Output the (x, y) coordinate of the center of the cell containing the given text.  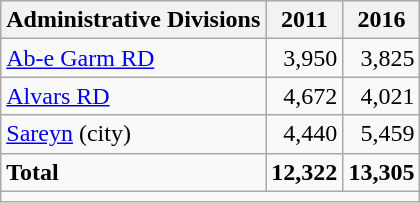
2016 (382, 20)
4,440 (304, 134)
Total (134, 172)
2011 (304, 20)
3,950 (304, 58)
13,305 (382, 172)
Ab-e Garm RD (134, 58)
Alvars RD (134, 96)
4,672 (304, 96)
5,459 (382, 134)
Administrative Divisions (134, 20)
Sareyn (city) (134, 134)
12,322 (304, 172)
4,021 (382, 96)
3,825 (382, 58)
